Return the (X, Y) coordinate for the center point of the cell that contains the specified text.  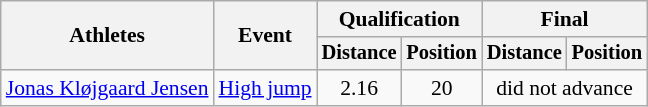
20 (441, 88)
did not advance (564, 88)
2.16 (360, 88)
Athletes (108, 36)
Final (564, 19)
Event (266, 36)
Jonas Kløjgaard Jensen (108, 88)
High jump (266, 88)
Qualification (400, 19)
